Return (x, y) of the center of cell containing provided text 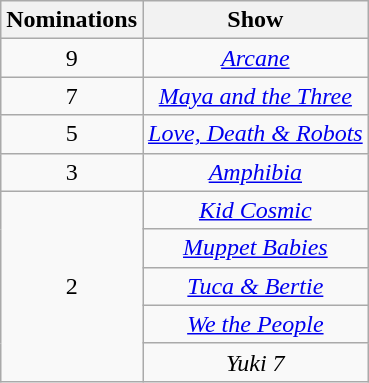
We the People (255, 324)
Show (255, 20)
9 (72, 58)
Tuca & Bertie (255, 286)
3 (72, 172)
Kid Cosmic (255, 210)
Amphibia (255, 172)
Yuki 7 (255, 362)
Arcane (255, 58)
Love, Death & Robots (255, 134)
7 (72, 96)
5 (72, 134)
Maya and the Three (255, 96)
2 (72, 286)
Nominations (72, 20)
Muppet Babies (255, 248)
